Determine the (x, y) coordinate at the center of the cell enclosing the given text.  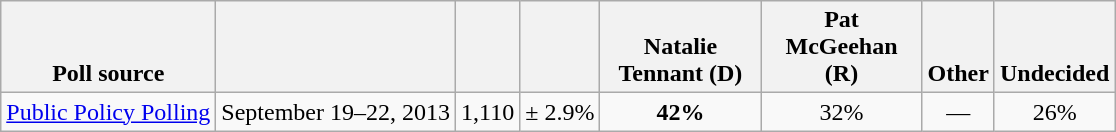
NatalieTennant (D) (680, 47)
Undecided (1054, 47)
42% (680, 112)
± 2.9% (560, 112)
— (958, 112)
Public Policy Polling (108, 112)
1,110 (488, 112)
Poll source (108, 47)
September 19–22, 2013 (336, 112)
32% (842, 112)
PatMcGeehan (R) (842, 47)
26% (1054, 112)
Other (958, 47)
